For the text-containing cell, return its midpoint in (x, y) coordinate format. 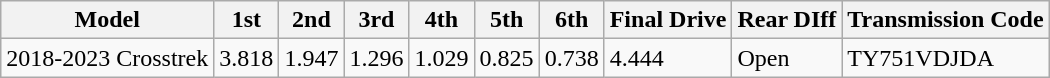
3rd (376, 20)
Model (108, 20)
3.818 (246, 58)
1.296 (376, 58)
1st (246, 20)
1.029 (442, 58)
0.738 (572, 58)
5th (506, 20)
2nd (312, 20)
Transmission Code (946, 20)
Open (787, 58)
Final Drive (668, 20)
6th (572, 20)
TY751VDJDA (946, 58)
1.947 (312, 58)
4th (442, 20)
4.444 (668, 58)
0.825 (506, 58)
2018-2023 Crosstrek (108, 58)
Rear DIff (787, 20)
